Return (x, y) of the center of cell containing provided text 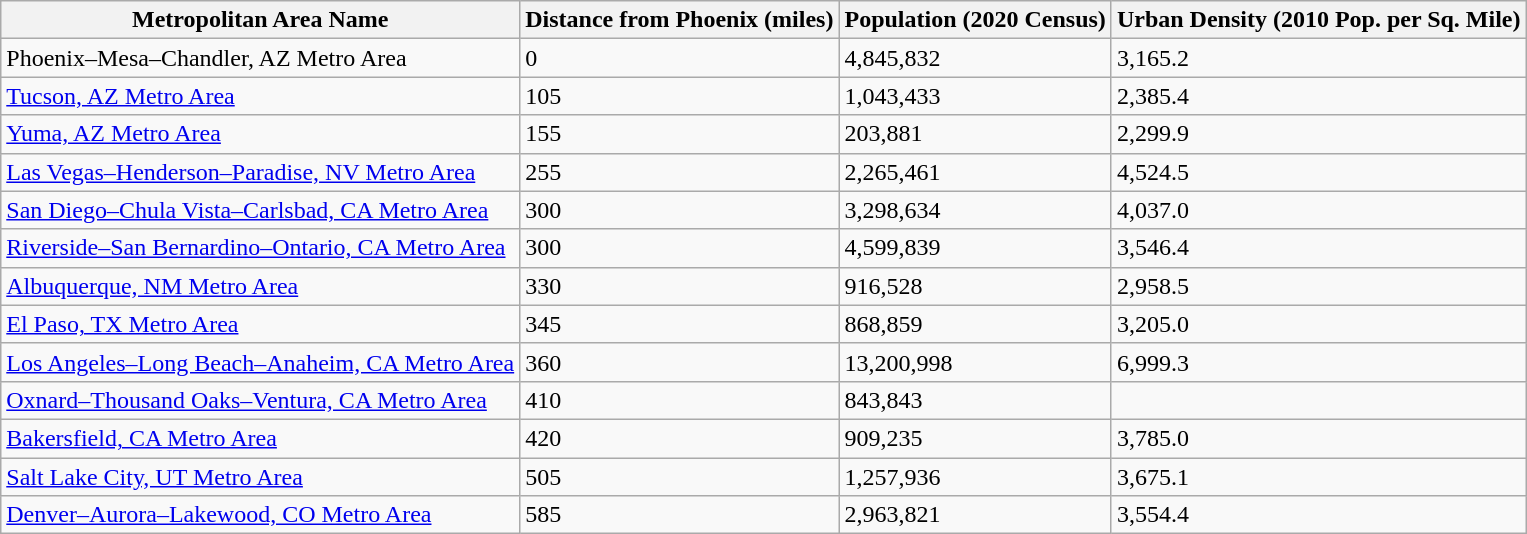
3,554.4 (1318, 515)
Bakersfield, CA Metro Area (260, 438)
Metropolitan Area Name (260, 20)
13,200,998 (975, 362)
410 (680, 400)
1,043,433 (975, 96)
Population (2020 Census) (975, 20)
Phoenix–Mesa–Chandler, AZ Metro Area (260, 58)
Oxnard–Thousand Oaks–Ventura, CA Metro Area (260, 400)
3,298,634 (975, 210)
2,963,821 (975, 515)
4,524.5 (1318, 172)
360 (680, 362)
843,843 (975, 400)
Salt Lake City, UT Metro Area (260, 477)
Albuquerque, NM Metro Area (260, 286)
420 (680, 438)
203,881 (975, 134)
4,037.0 (1318, 210)
2,958.5 (1318, 286)
San Diego–Chula Vista–Carlsbad, CA Metro Area (260, 210)
155 (680, 134)
3,165.2 (1318, 58)
2,265,461 (975, 172)
505 (680, 477)
4,845,832 (975, 58)
6,999.3 (1318, 362)
345 (680, 324)
3,546.4 (1318, 248)
255 (680, 172)
1,257,936 (975, 477)
916,528 (975, 286)
Distance from Phoenix (miles) (680, 20)
El Paso, TX Metro Area (260, 324)
Riverside–San Bernardino–Ontario, CA Metro Area (260, 248)
868,859 (975, 324)
105 (680, 96)
585 (680, 515)
909,235 (975, 438)
3,205.0 (1318, 324)
Los Angeles–Long Beach–Anaheim, CA Metro Area (260, 362)
Las Vegas–Henderson–Paradise, NV Metro Area (260, 172)
Denver–Aurora–Lakewood, CO Metro Area (260, 515)
Yuma, AZ Metro Area (260, 134)
3,675.1 (1318, 477)
2,385.4 (1318, 96)
3,785.0 (1318, 438)
Urban Density (2010 Pop. per Sq. Mile) (1318, 20)
0 (680, 58)
330 (680, 286)
Tucson, AZ Metro Area (260, 96)
4,599,839 (975, 248)
2,299.9 (1318, 134)
